From the cell containing the given text, extract its center point as [X, Y] coordinate. 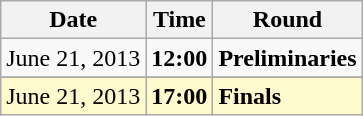
Finals [288, 96]
12:00 [180, 58]
Preliminaries [288, 58]
17:00 [180, 96]
Time [180, 20]
Date [74, 20]
Round [288, 20]
